Provide the (x, y) coordinate of the cell's center where the given text is located.  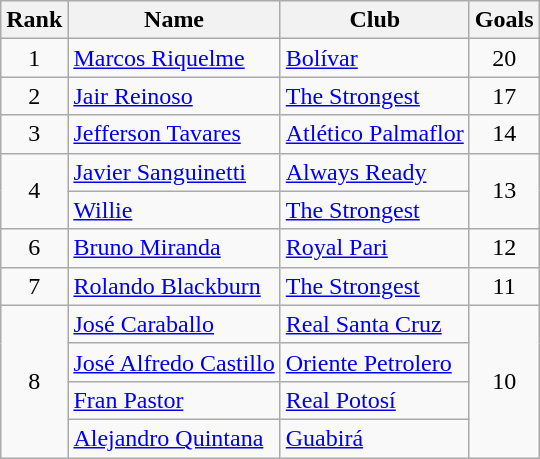
Real Santa Cruz (374, 324)
Bruno Miranda (174, 248)
6 (34, 248)
Willie (174, 210)
1 (34, 58)
Alejandro Quintana (174, 438)
Fran Pastor (174, 400)
7 (34, 286)
Atlético Palmaflor (374, 134)
11 (504, 286)
Royal Pari (374, 248)
Jefferson Tavares (174, 134)
Club (374, 20)
13 (504, 191)
8 (34, 381)
Jair Reinoso (174, 96)
José Alfredo Castillo (174, 362)
Guabirá (374, 438)
Real Potosí (374, 400)
2 (34, 96)
Always Ready (374, 172)
Name (174, 20)
José Caraballo (174, 324)
Rolando Blackburn (174, 286)
17 (504, 96)
20 (504, 58)
Bolívar (374, 58)
Goals (504, 20)
3 (34, 134)
Javier Sanguinetti (174, 172)
10 (504, 381)
4 (34, 191)
Rank (34, 20)
Marcos Riquelme (174, 58)
12 (504, 248)
Oriente Petrolero (374, 362)
14 (504, 134)
